Return (x, y) of the center of cell containing provided text 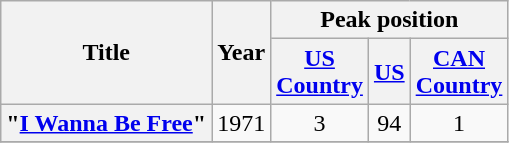
US (389, 72)
USCountry (320, 72)
Year (242, 52)
3 (320, 123)
94 (389, 123)
Title (106, 52)
1971 (242, 123)
1 (459, 123)
"I Wanna Be Free" (106, 123)
CANCountry (459, 72)
Peak position (390, 20)
